From the cell containing the given text, extract its center point as [x, y] coordinate. 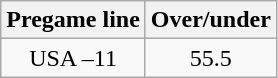
Pregame line [74, 20]
USA –11 [74, 58]
Over/under [210, 20]
55.5 [210, 58]
